Provide the [X, Y] coordinate of the cell's center where the given text is located.  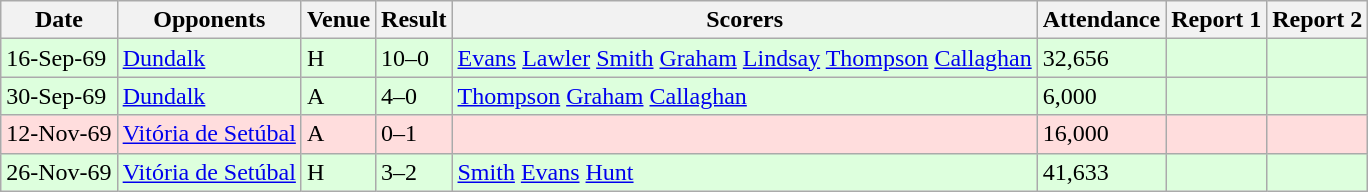
16,000 [1101, 134]
Venue [338, 20]
Date [59, 20]
3–2 [414, 172]
Report 2 [1318, 20]
Report 1 [1216, 20]
16-Sep-69 [59, 58]
41,633 [1101, 172]
0–1 [414, 134]
10–0 [414, 58]
6,000 [1101, 96]
30-Sep-69 [59, 96]
Attendance [1101, 20]
Smith Evans Hunt [744, 172]
Evans Lawler Smith Graham Lindsay Thompson Callaghan [744, 58]
32,656 [1101, 58]
4–0 [414, 96]
26-Nov-69 [59, 172]
Scorers [744, 20]
Opponents [209, 20]
Result [414, 20]
12-Nov-69 [59, 134]
Thompson Graham Callaghan [744, 96]
